Output the [X, Y] coordinate of the center of the cell containing the given text.  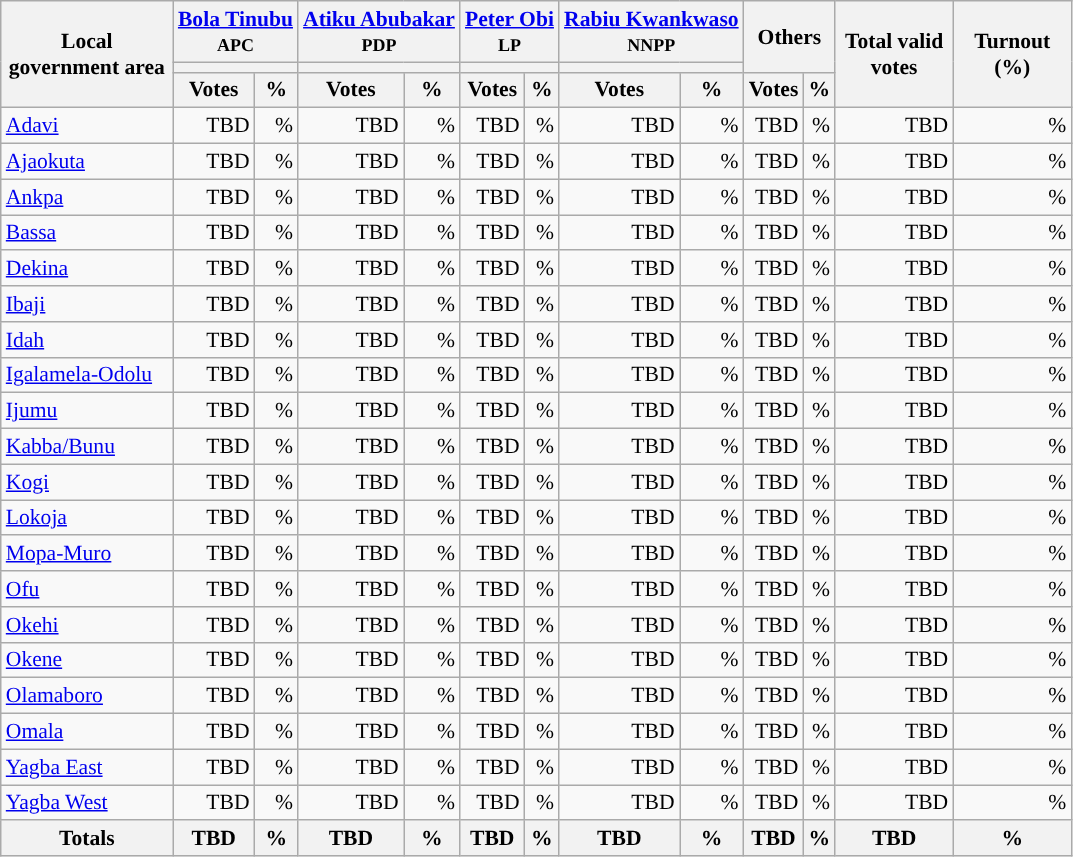
Bola TinubuAPC [236, 32]
Idah [87, 340]
Peter ObiLP [510, 32]
Ofu [87, 589]
Ibaji [87, 304]
Ajaokuta [87, 162]
Okene [87, 660]
Turnout (%) [1012, 54]
Kabba/Bunu [87, 447]
Okehi [87, 625]
Rabiu KwankwasoNNPP [652, 32]
Adavi [87, 126]
Yagba West [87, 803]
Lokoja [87, 518]
Kogi [87, 482]
Igalamela-Odolu [87, 375]
Ankpa [87, 197]
Dekina [87, 269]
Total valid votes [894, 54]
Olamaboro [87, 696]
Mopa-Muro [87, 554]
Totals [87, 839]
Omala [87, 732]
Bassa [87, 233]
Others [790, 36]
Ijumu [87, 411]
Local government area [87, 54]
Yagba East [87, 767]
Atiku AbubakarPDP [379, 32]
